Pinpoint the cell where the given text exists, returning its (X, Y) midpoint coordinate. 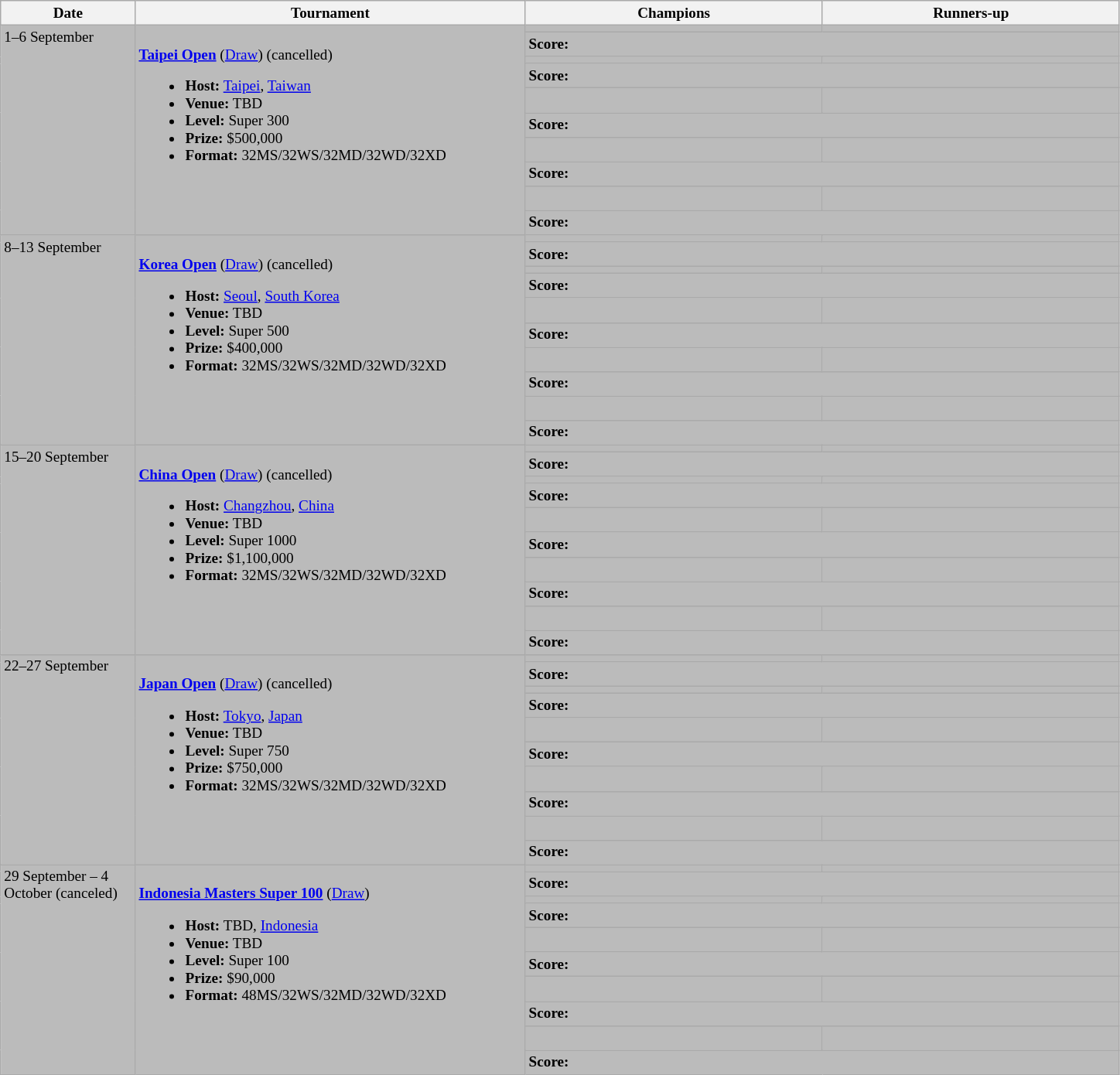
Japan Open (Draw) (cancelled)Host: Tokyo, JapanVenue: TBDLevel: Super 750Prize: $750,000Format: 32MS/32WS/32MD/32WD/32XD (330, 759)
Runners-up (971, 13)
China Open (Draw) (cancelled)Host: Changzhou, ChinaVenue: TBDLevel: Super 1000Prize: $1,100,000Format: 32MS/32WS/32MD/32WD/32XD (330, 549)
8–13 September (68, 340)
Tournament (330, 13)
Date (68, 13)
15–20 September (68, 549)
22–27 September (68, 759)
Indonesia Masters Super 100 (Draw)Host: TBD, IndonesiaVenue: TBDLevel: Super 100Prize: $90,000Format: 48MS/32WS/32MD/32WD/32XD (330, 970)
Korea Open (Draw) (cancelled)Host: Seoul, South KoreaVenue: TBDLevel: Super 500Prize: $400,000Format: 32MS/32WS/32MD/32WD/32XD (330, 340)
29 September – 4 October (canceled) (68, 970)
Taipei Open (Draw) (cancelled)Host: Taipei, TaiwanVenue: TBDLevel: Super 300Prize: $500,000Format: 32MS/32WS/32MD/32WD/32XD (330, 130)
Champions (674, 13)
1–6 September (68, 130)
